For the text-containing cell, return its midpoint in (X, Y) coordinate format. 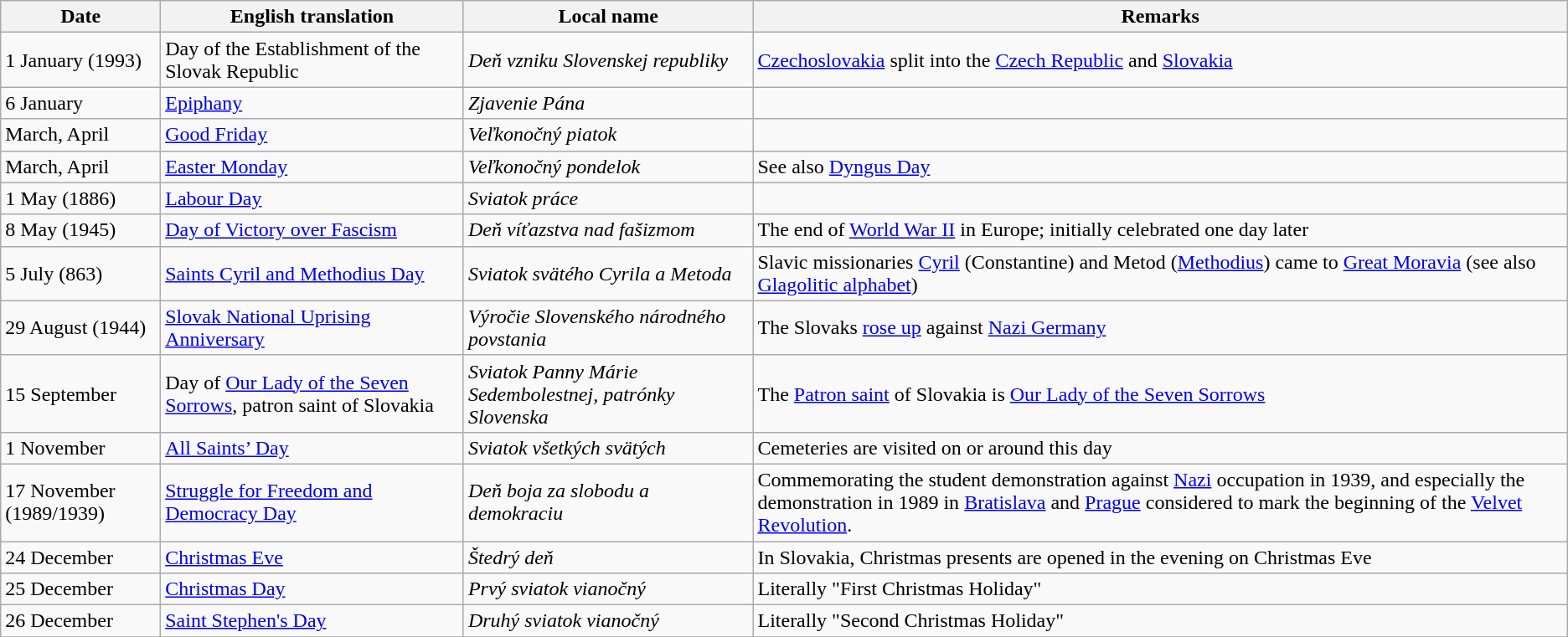
Cemeteries are visited on or around this day (1160, 448)
Sviatok Panny Márie Sedembolestnej, patrónky Slovenska (608, 393)
Deň boja za slobodu a demokraciu (608, 502)
6 January (80, 103)
Saint Stephen's Day (312, 621)
Local name (608, 17)
Christmas Day (312, 589)
The end of World War II in Europe; initially celebrated one day later (1160, 230)
Day of the Establishment of the Slovak Republic (312, 60)
English translation (312, 17)
Sviatok svätého Cyrila a Metoda (608, 273)
Remarks (1160, 17)
Good Friday (312, 135)
Prvý sviatok vianočný (608, 589)
Zjavenie Pána (608, 103)
Saints Cyril and Methodius Day (312, 273)
Struggle for Freedom and Democracy Day (312, 502)
Christmas Eve (312, 557)
29 August (1944) (80, 328)
All Saints’ Day (312, 448)
15 September (80, 393)
1 November (80, 448)
See also Dyngus Day (1160, 167)
Štedrý deň (608, 557)
Date (80, 17)
17 November (1989/1939) (80, 502)
Deň vzniku Slovenskej republiky (608, 60)
24 December (80, 557)
Day of Our Lady of the Seven Sorrows, patron saint of Slovakia (312, 393)
1 May (1886) (80, 198)
Labour Day (312, 198)
Literally "Second Christmas Holiday" (1160, 621)
Slovak National Uprising Anniversary (312, 328)
Slavic missionaries Cyril (Constantine) and Metod (Methodius) came to Great Moravia (see also Glagolitic alphabet) (1160, 273)
25 December (80, 589)
Easter Monday (312, 167)
Literally "First Christmas Holiday" (1160, 589)
The Patron saint of Slovakia is Our Lady of the Seven Sorrows (1160, 393)
The Slovaks rose up against Nazi Germany (1160, 328)
1 January (1993) (80, 60)
Day of Victory over Fascism (312, 230)
Sviatok všetkých svätých (608, 448)
Epiphany (312, 103)
Czechoslovakia split into the Czech Republic and Slovakia (1160, 60)
Druhý sviatok vianočný (608, 621)
Sviatok práce (608, 198)
In Slovakia, Christmas presents are opened in the evening on Christmas Eve (1160, 557)
26 December (80, 621)
8 May (1945) (80, 230)
Deň víťazstva nad fašizmom (608, 230)
Veľkonočný piatok (608, 135)
Výročie Slovenského národného povstania (608, 328)
Veľkonočný pondelok (608, 167)
5 July (863) (80, 273)
